Scan for the cell matching the given text and deliver its (x, y) coordinate at center. 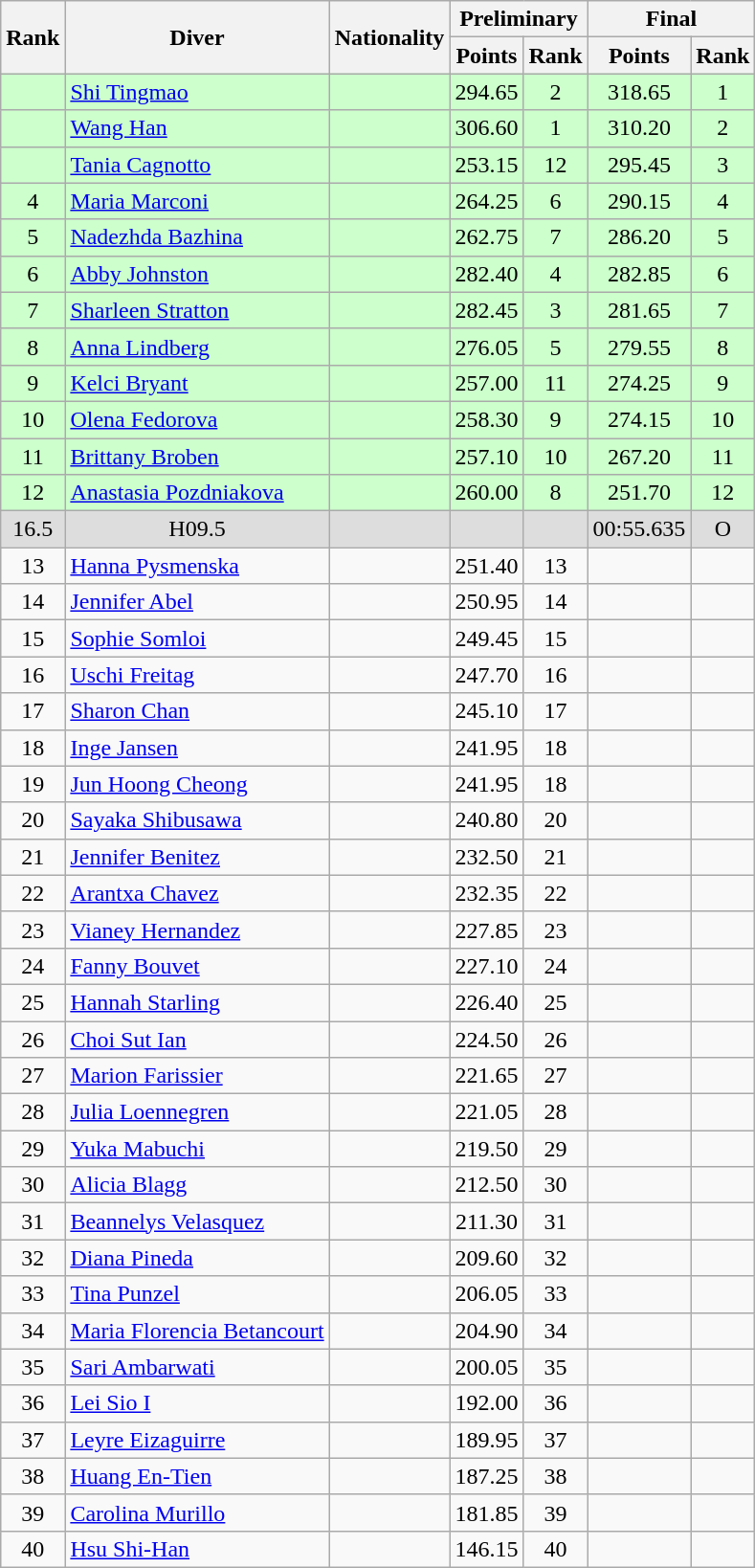
Jennifer Abel (197, 602)
279.55 (639, 347)
Nationality (389, 37)
310.20 (639, 128)
212.50 (486, 1185)
245.10 (486, 711)
219.50 (486, 1149)
286.20 (639, 237)
232.50 (486, 857)
221.05 (486, 1112)
181.85 (486, 1512)
251.40 (486, 566)
Wang Han (197, 128)
Sophie Somloi (197, 638)
Sari Ambarwati (197, 1367)
294.65 (486, 92)
Huang En-Tien (197, 1476)
204.90 (486, 1331)
146.15 (486, 1549)
Hsu Shi-Han (197, 1549)
Sayaka Shibusawa (197, 820)
240.80 (486, 820)
Jennifer Benitez (197, 857)
276.05 (486, 347)
200.05 (486, 1367)
251.70 (639, 493)
19 (33, 784)
Diver (197, 37)
Vianey Hernandez (197, 930)
224.50 (486, 1039)
264.25 (486, 201)
250.95 (486, 602)
Brittany Broben (197, 457)
Nadezhda Bazhina (197, 237)
Julia Loennegren (197, 1112)
262.75 (486, 237)
274.15 (639, 419)
Sharleen Stratton (197, 310)
206.05 (486, 1294)
274.25 (639, 383)
Leyre Eizaguirre (197, 1440)
Anastasia Pozdniakova (197, 493)
O (723, 529)
221.65 (486, 1076)
295.45 (639, 165)
282.45 (486, 310)
Tina Punzel (197, 1294)
Hanna Pysmenska (197, 566)
260.00 (486, 493)
Yuka Mabuchi (197, 1149)
Shi Tingmao (197, 92)
Sharon Chan (197, 711)
Marion Farissier (197, 1076)
Tania Cagnotto (197, 165)
Abby Johnston (197, 274)
Jun Hoong Cheong (197, 784)
257.00 (486, 383)
Arantxa Chavez (197, 893)
253.15 (486, 165)
Fanny Bouvet (197, 966)
189.95 (486, 1440)
Beannelys Velasquez (197, 1221)
209.60 (486, 1258)
187.25 (486, 1476)
290.15 (639, 201)
192.00 (486, 1403)
318.65 (639, 92)
16.5 (33, 529)
249.45 (486, 638)
Lei Sio I (197, 1403)
282.40 (486, 274)
Maria Marconi (197, 201)
Choi Sut Ian (197, 1039)
211.30 (486, 1221)
226.40 (486, 1002)
Alicia Blagg (197, 1185)
Olena Fedorova (197, 419)
232.35 (486, 893)
Hannah Starling (197, 1002)
Inge Jansen (197, 748)
00:55.635 (639, 529)
227.10 (486, 966)
Uschi Freitag (197, 675)
Preliminary (519, 19)
227.85 (486, 930)
306.60 (486, 128)
Diana Pineda (197, 1258)
257.10 (486, 457)
Carolina Murillo (197, 1512)
Final (672, 19)
Maria Florencia Betancourt (197, 1331)
247.70 (486, 675)
Kelci Bryant (197, 383)
258.30 (486, 419)
H09.5 (197, 529)
Anna Lindberg (197, 347)
282.85 (639, 274)
281.65 (639, 310)
267.20 (639, 457)
